Search for the cell housing the specified text and yield its (x, y) center coordinate. 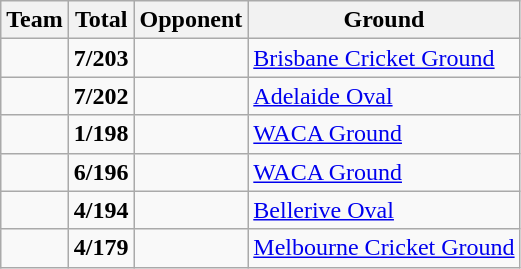
Opponent (191, 20)
4/194 (101, 210)
Bellerive Oval (384, 210)
7/203 (101, 58)
Brisbane Cricket Ground (384, 58)
Adelaide Oval (384, 96)
7/202 (101, 96)
6/196 (101, 172)
4/179 (101, 248)
1/198 (101, 134)
Ground (384, 20)
Team (35, 20)
Total (101, 20)
Melbourne Cricket Ground (384, 248)
